Extract the [x, y] coordinate from the center of the cell holding the provided text.  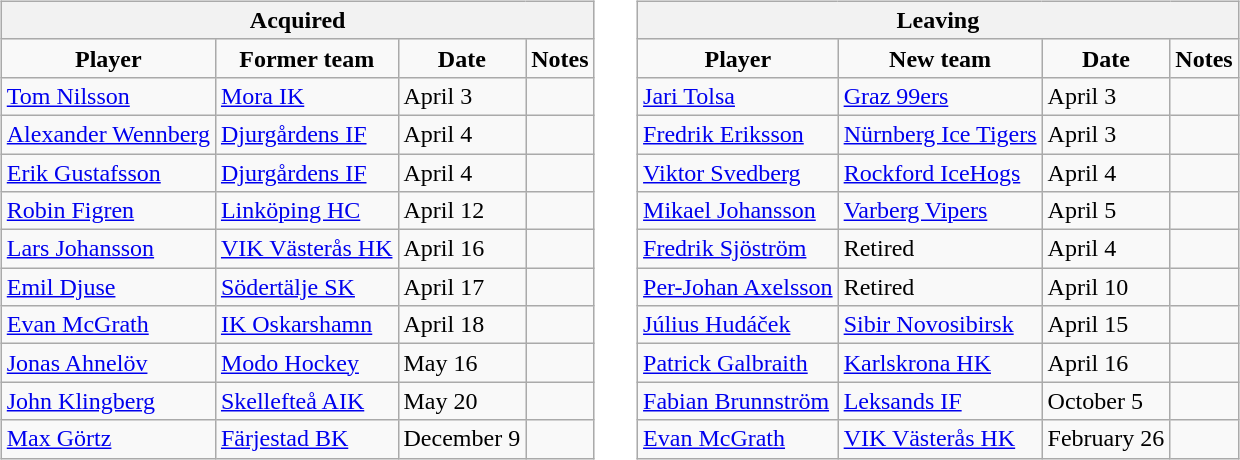
Linköping HC [306, 211]
Graz 99ers [940, 96]
Fabian Brunnström [738, 401]
Fredrik Eriksson [738, 134]
Rockford IceHogs [940, 173]
Former team [306, 58]
April 5 [1106, 211]
New team [940, 58]
February 26 [1106, 439]
Alexander Wennberg [108, 134]
Modo Hockey [306, 363]
April 12 [462, 211]
April 17 [462, 287]
Skellefteå AIK [306, 401]
Emil Djuse [108, 287]
Viktor Svedberg [738, 173]
Jonas Ahnelöv [108, 363]
Jari Tolsa [738, 96]
Mikael Johansson [738, 211]
John Klingberg [108, 401]
Július Hudáček [738, 325]
May 16 [462, 363]
April 10 [1106, 287]
Nürnberg Ice Tigers [940, 134]
Färjestad BK [306, 439]
Robin Figren [108, 211]
Erik Gustafsson [108, 173]
Per-Johan Axelsson [738, 287]
Karlskrona HK [940, 363]
Leksands IF [940, 401]
Patrick Galbraith [738, 363]
Lars Johansson [108, 249]
May 20 [462, 401]
Tom Nilsson [108, 96]
December 9 [462, 439]
Max Görtz [108, 439]
Leaving [938, 20]
Mora IK [306, 96]
Sibir Novosibirsk [940, 325]
Södertälje SK [306, 287]
Fredrik Sjöström [738, 249]
Acquired [298, 20]
IK Oskarshamn [306, 325]
October 5 [1106, 401]
April 18 [462, 325]
Varberg Vipers [940, 211]
April 15 [1106, 325]
